Capture the cell that displays the provided text and extract its [X, Y] central coordinate. 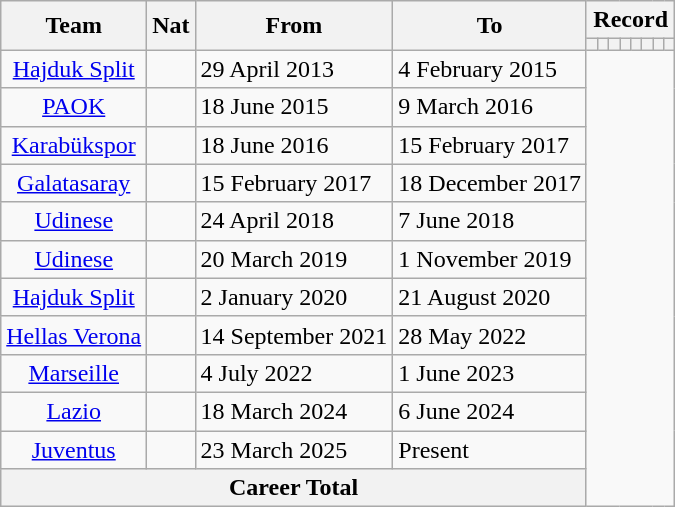
Nat [171, 26]
29 April 2013 [294, 69]
Hellas Verona [74, 335]
4 July 2022 [294, 373]
1 June 2023 [490, 373]
1 November 2019 [490, 259]
18 June 2015 [294, 107]
Present [490, 449]
14 September 2021 [294, 335]
Record [630, 20]
18 June 2016 [294, 145]
2 January 2020 [294, 297]
6 June 2024 [490, 411]
4 February 2015 [490, 69]
21 August 2020 [490, 297]
Career Total [294, 488]
20 March 2019 [294, 259]
18 March 2024 [294, 411]
Lazio [74, 411]
Galatasaray [74, 183]
9 March 2016 [490, 107]
23 March 2025 [294, 449]
PAOK [74, 107]
7 June 2018 [490, 221]
Juventus [74, 449]
24 April 2018 [294, 221]
18 December 2017 [490, 183]
From [294, 26]
Marseille [74, 373]
To [490, 26]
Team [74, 26]
Karabükspor [74, 145]
28 May 2022 [490, 335]
